Extract the [X, Y] coordinate from the center of the cell holding the provided text.  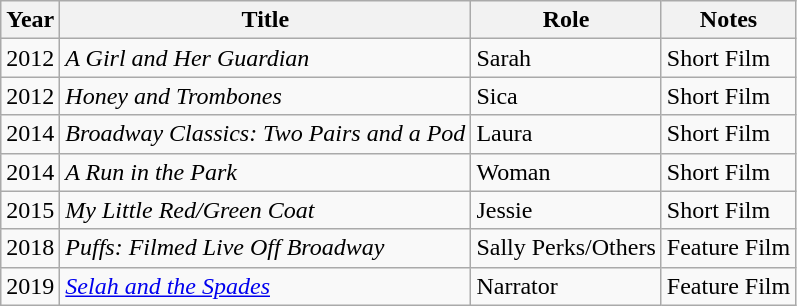
Year [30, 20]
Sica [566, 96]
Laura [566, 134]
2018 [30, 248]
Honey and Trombones [266, 96]
My Little Red/Green Coat [266, 210]
Role [566, 20]
Title [266, 20]
2019 [30, 286]
Broadway Classics: Two Pairs and a Pod [266, 134]
Selah and the Spades [266, 286]
2015 [30, 210]
Narrator [566, 286]
A Girl and Her Guardian [266, 58]
Sally Perks/Others [566, 248]
Notes [728, 20]
A Run in the Park [266, 172]
Puffs: Filmed Live Off Broadway [266, 248]
Jessie [566, 210]
Woman [566, 172]
Sarah [566, 58]
